From the cell containing the given text, extract its center point as [x, y] coordinate. 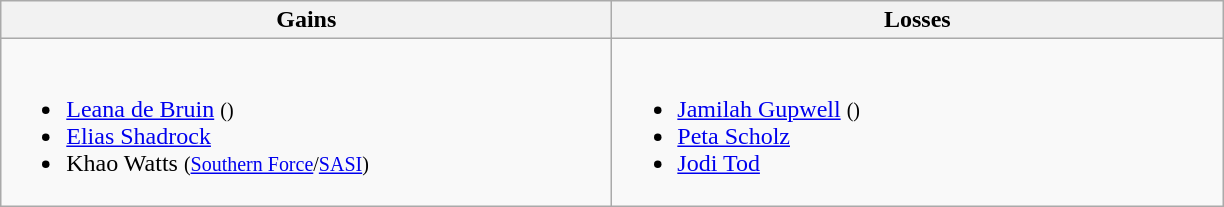
Leana de Bruin ()Elias ShadrockKhao Watts (Southern Force/SASI) [306, 122]
Jamilah Gupwell ()Peta ScholzJodi Tod [918, 122]
Losses [918, 20]
Gains [306, 20]
